Identify which cell holds the provided text, then report its (X, Y) central coordinate. 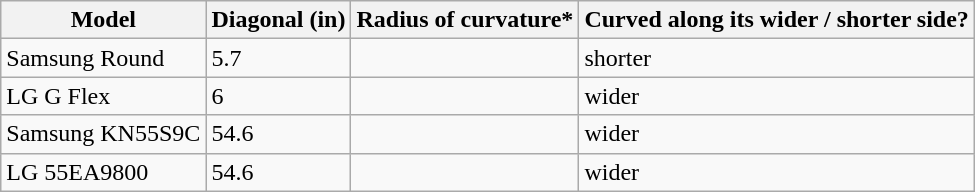
Model (104, 20)
Diagonal (in) (278, 20)
Radius of curvature* (465, 20)
LG G Flex (104, 96)
6 (278, 96)
Samsung KN55S9C (104, 134)
5.7 (278, 58)
Samsung Round (104, 58)
Curved along its wider / shorter side? (777, 20)
LG 55EA9800 (104, 172)
shorter (777, 58)
